Capture the cell that displays the provided text and extract its (X, Y) central coordinate. 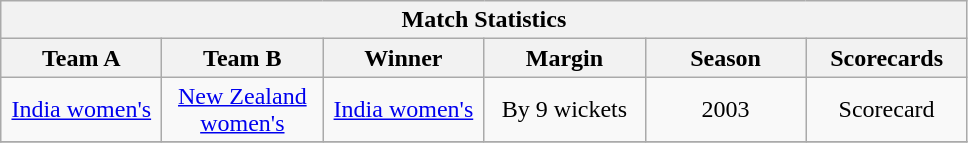
Match Statistics (484, 20)
Margin (564, 58)
2003 (726, 110)
Season (726, 58)
Scorecards (886, 58)
By 9 wickets (564, 110)
Team A (82, 58)
Team B (242, 58)
Winner (404, 58)
Scorecard (886, 110)
New Zealand women's (242, 110)
